Return (x, y) of the center of cell containing provided text 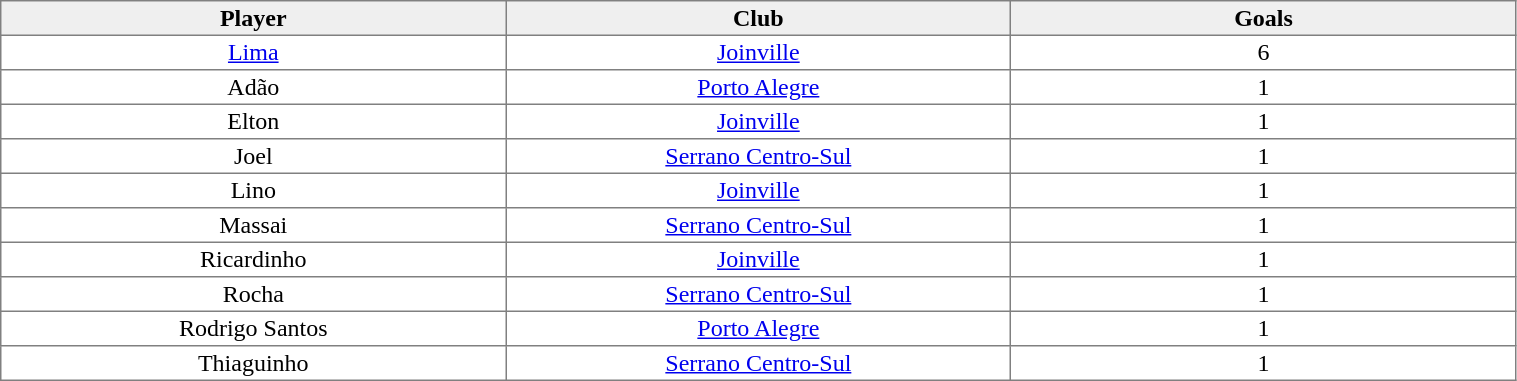
Massai (254, 225)
Adão (254, 87)
Thiaguinho (254, 363)
Rocha (254, 294)
Player (254, 18)
Rodrigo Santos (254, 328)
Lima (254, 52)
Lino (254, 190)
Ricardinho (254, 259)
Joel (254, 156)
6 (1264, 52)
Club (758, 18)
Goals (1264, 18)
Elton (254, 121)
